Capture the cell that displays the provided text and extract its [X, Y] central coordinate. 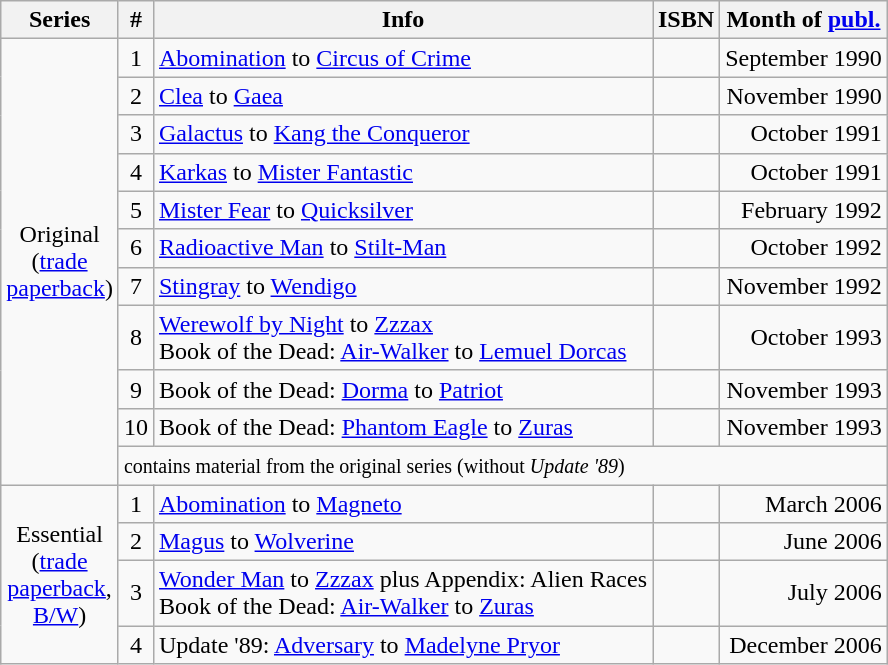
contains material from the original series (without Update '89) [502, 465]
5 [136, 210]
Wonder Man to Zzzax plus Appendix: Alien RacesBook of the Dead: Air-Walker to Zuras [402, 594]
Abomination to Magneto [402, 503]
November 1990 [804, 96]
February 1992 [804, 210]
8 [136, 338]
Radioactive Man to Stilt-Man [402, 248]
Month of publ. [804, 20]
Original (trade paperback) [60, 262]
7 [136, 286]
Magus to Wolverine [402, 542]
Update '89: Adversary to Madelyne Pryor [402, 645]
9 [136, 389]
Abomination to Circus of Crime [402, 58]
July 2006 [804, 594]
Stingray to Wendigo [402, 286]
10 [136, 427]
September 1990 [804, 58]
Galactus to Kang the Conqueror [402, 134]
November 1992 [804, 286]
Series [60, 20]
Essential (trade paperback, B/W) [60, 574]
December 2006 [804, 645]
Werewolf by Night to Zzzax Book of the Dead: Air-Walker to Lemuel Dorcas [402, 338]
October 1993 [804, 338]
6 [136, 248]
Book of the Dead: Phantom Eagle to Zuras [402, 427]
Mister Fear to Quicksilver [402, 210]
# [136, 20]
Karkas to Mister Fantastic [402, 172]
Book of the Dead: Dorma to Patriot [402, 389]
March 2006 [804, 503]
June 2006 [804, 542]
October 1992 [804, 248]
ISBN [686, 20]
Clea to Gaea [402, 96]
Info [402, 20]
